Locate the cell with the specified text and output its (X, Y) center coordinate. 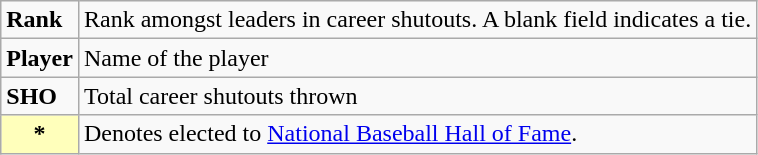
* (40, 134)
Denotes elected to National Baseball Hall of Fame. (417, 134)
Player (40, 58)
SHO (40, 96)
Rank amongst leaders in career shutouts. A blank field indicates a tie. (417, 20)
Name of the player (417, 58)
Rank (40, 20)
Total career shutouts thrown (417, 96)
